Capture the cell that displays the provided text and extract its (x, y) central coordinate. 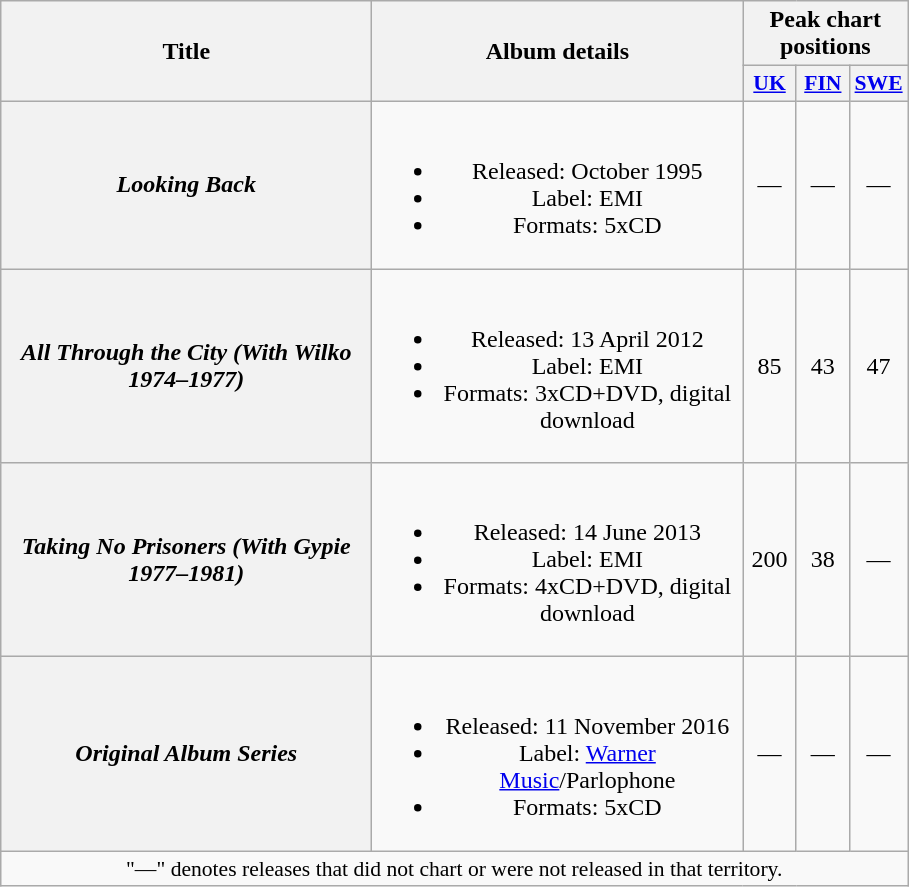
200 (770, 560)
FIN (822, 84)
38 (822, 560)
Released: 11 November 2016Label: Warner Music/ParlophoneFormats: 5xCD (558, 754)
UK (770, 84)
"—" denotes releases that did not chart or were not released in that territory. (454, 869)
Taking No Prisoners (With Gypie 1977–1981) (186, 560)
Album details (558, 52)
Released: 14 June 2013Label: EMIFormats: 4xCD+DVD, digital download (558, 560)
Peak chart positions (826, 34)
Released: October 1995Label: EMIFormats: 5xCD (558, 184)
Looking Back (186, 184)
43 (822, 365)
All Through the City (With Wilko 1974–1977) (186, 365)
Released: 13 April 2012Label: EMIFormats: 3xCD+DVD, digital download (558, 365)
Title (186, 52)
Original Album Series (186, 754)
SWE (879, 84)
85 (770, 365)
47 (879, 365)
